For the text-containing cell, return its midpoint in (X, Y) coordinate format. 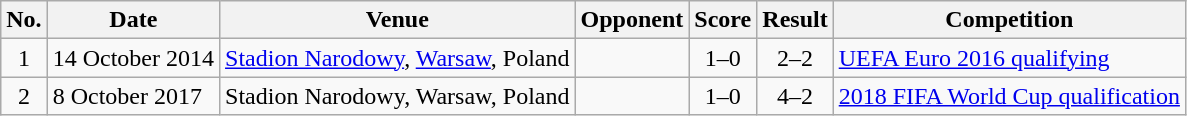
Score (723, 20)
Result (795, 20)
Competition (1009, 20)
4–2 (795, 96)
14 October 2014 (133, 58)
No. (24, 20)
Date (133, 20)
UEFA Euro 2016 qualifying (1009, 58)
Venue (398, 20)
2018 FIFA World Cup qualification (1009, 96)
2–2 (795, 58)
8 October 2017 (133, 96)
1 (24, 58)
2 (24, 96)
Opponent (632, 20)
